Determine the [x, y] coordinate at the center of the cell enclosing the given text.  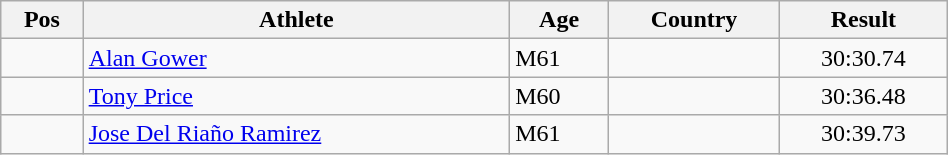
Jose Del Riaño Ramirez [296, 134]
Country [694, 20]
Pos [42, 20]
Athlete [296, 20]
M60 [560, 96]
30:39.73 [864, 134]
Tony Price [296, 96]
30:30.74 [864, 58]
Age [560, 20]
30:36.48 [864, 96]
Alan Gower [296, 58]
Result [864, 20]
